Identify which cell holds the provided text, then report its [x, y] central coordinate. 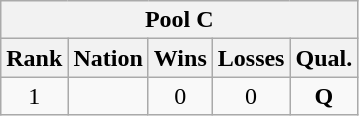
Wins [180, 58]
Losses [251, 58]
Nation [108, 58]
Pool C [180, 20]
Rank [34, 58]
Q [324, 96]
Qual. [324, 58]
1 [34, 96]
